For the text-containing cell, return its midpoint in [X, Y] coordinate format. 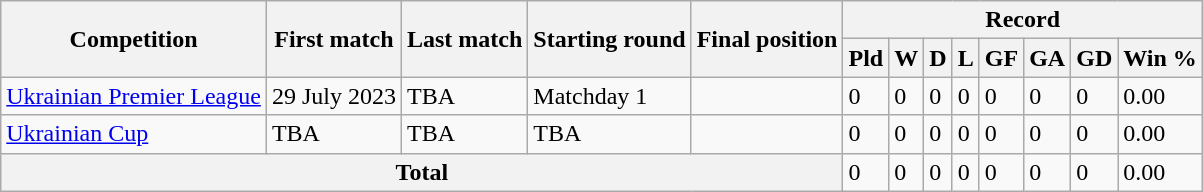
Final position [767, 39]
Pld [866, 58]
Record [1022, 20]
First match [334, 39]
Competition [134, 39]
Last match [464, 39]
29 July 2023 [334, 96]
D [938, 58]
Matchday 1 [610, 96]
Win % [1160, 58]
W [906, 58]
Starting round [610, 39]
Ukrainian Premier League [134, 96]
GF [1001, 58]
Ukrainian Cup [134, 134]
GD [1094, 58]
L [966, 58]
GA [1048, 58]
Total [422, 172]
